For the text-containing cell, return its midpoint in [x, y] coordinate format. 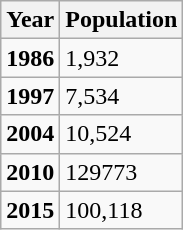
10,524 [122, 134]
Population [122, 20]
129773 [122, 172]
100,118 [122, 210]
2010 [30, 172]
1986 [30, 58]
7,534 [122, 96]
2015 [30, 210]
1997 [30, 96]
2004 [30, 134]
Year [30, 20]
1,932 [122, 58]
